Provide the (x, y) coordinate of the cell's center where the given text is located.  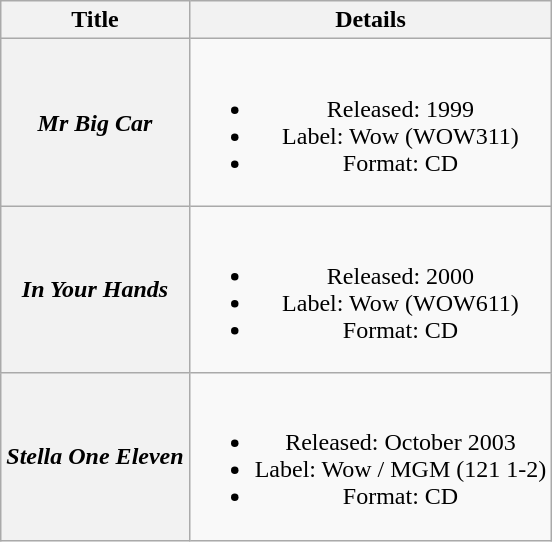
Released: 2000Label: Wow (WOW611)Format: CD (370, 290)
Released: 1999Label: Wow (WOW311)Format: CD (370, 122)
Title (95, 20)
Mr Big Car (95, 122)
Details (370, 20)
Released: October 2003Label: Wow / MGM (121 1-2)Format: CD (370, 456)
In Your Hands (95, 290)
Stella One Eleven (95, 456)
